From the cell containing the given text, extract its center point as (x, y) coordinate. 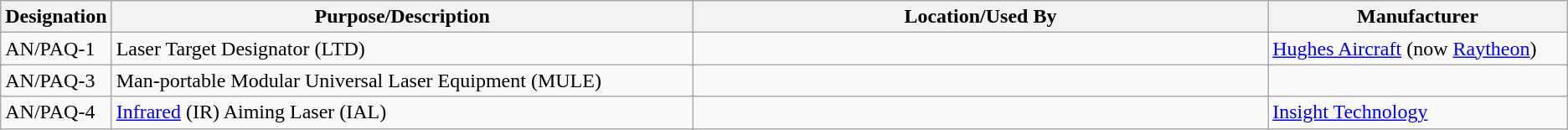
Purpose/Description (402, 17)
AN/PAQ-1 (56, 49)
Hughes Aircraft (now Raytheon) (1418, 49)
AN/PAQ-4 (56, 112)
Laser Target Designator (LTD) (402, 49)
Location/Used By (980, 17)
Designation (56, 17)
Manufacturer (1418, 17)
Insight Technology (1418, 112)
Man-portable Modular Universal Laser Equipment (MULE) (402, 81)
AN/PAQ-3 (56, 81)
Infrared (IR) Aiming Laser (IAL) (402, 112)
